Output the (X, Y) coordinate of the center of the cell containing the given text.  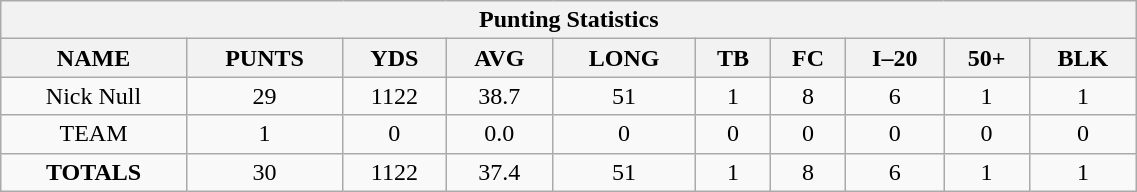
37.4 (500, 172)
YDS (394, 58)
TOTALS (94, 172)
50+ (986, 58)
PUNTS (264, 58)
Punting Statistics (569, 20)
AVG (500, 58)
Nick Null (94, 96)
LONG (624, 58)
NAME (94, 58)
FC (808, 58)
29 (264, 96)
0.0 (500, 134)
TEAM (94, 134)
BLK (1083, 58)
TB (732, 58)
38.7 (500, 96)
30 (264, 172)
I–20 (895, 58)
